Return the (X, Y) coordinate for the center point of the cell that contains the specified text.  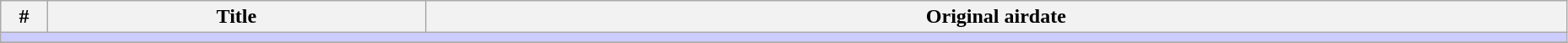
# (24, 17)
Title (236, 17)
Original airdate (995, 17)
